Return [X, Y] of the center of cell containing provided text 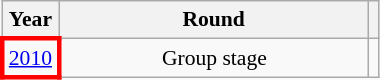
2010 [30, 58]
Group stage [214, 58]
Year [30, 20]
Round [214, 20]
